For the text-containing cell, return its midpoint in (X, Y) coordinate format. 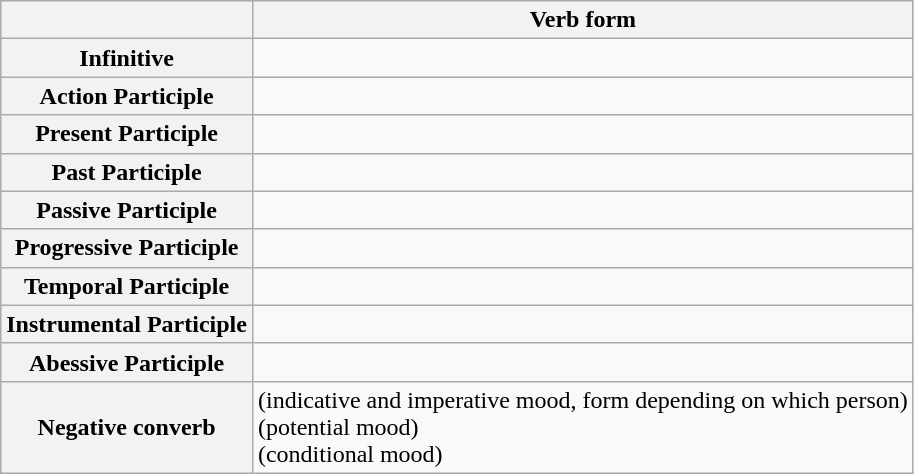
Verb form (582, 20)
Instrumental Participle (127, 324)
Temporal Participle (127, 286)
Progressive Participle (127, 248)
(indicative and imperative mood, form depending on which person) (potential mood) (conditional mood) (582, 427)
Present Participle (127, 134)
Infinitive (127, 58)
Abessive Participle (127, 362)
Past Participle (127, 172)
Action Participle (127, 96)
Negative converb (127, 427)
Passive Participle (127, 210)
